Provide the (x, y) coordinate of the cell's center where the given text is located.  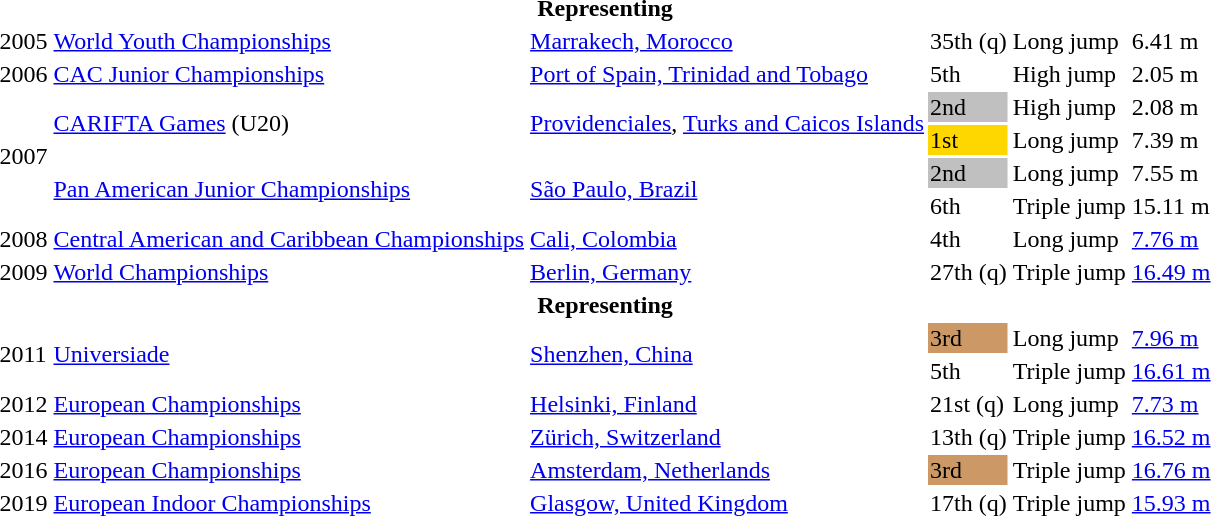
Shenzhen, China (728, 354)
CARIFTA Games (U20) (289, 124)
13th (q) (969, 437)
1st (969, 140)
Berlin, Germany (728, 272)
Port of Spain, Trinidad and Tobago (728, 74)
CAC Junior Championships (289, 74)
Pan American Junior Championships (289, 190)
6th (969, 206)
Cali, Colombia (728, 239)
Helsinki, Finland (728, 404)
21st (q) (969, 404)
Providenciales, Turks and Caicos Islands (728, 124)
Amsterdam, Netherlands (728, 470)
Central American and Caribbean Championships (289, 239)
Marrakech, Morocco (728, 41)
4th (969, 239)
27th (q) (969, 272)
World Championships (289, 272)
Zürich, Switzerland (728, 437)
World Youth Championships (289, 41)
35th (q) (969, 41)
Universiade (289, 354)
São Paulo, Brazil (728, 190)
